For the text-containing cell, return its midpoint in (X, Y) coordinate format. 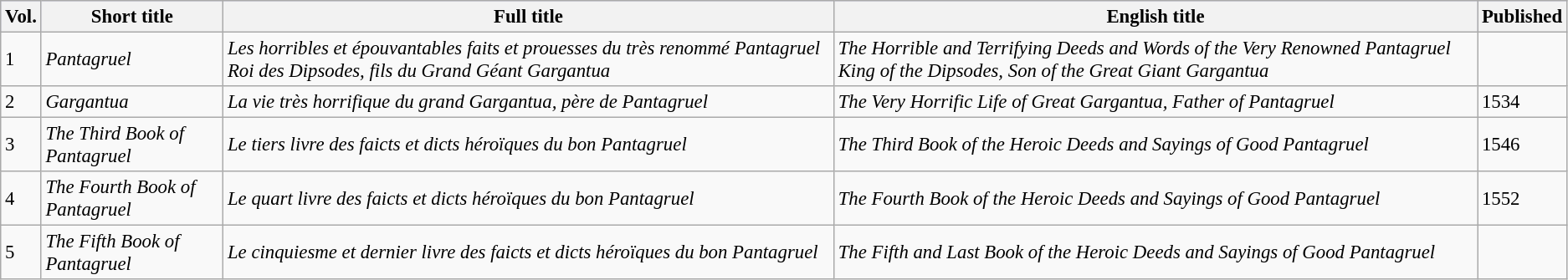
1534 (1523, 102)
4 (21, 199)
The Third Book of Pantagruel (132, 145)
3 (21, 145)
Pantagruel (132, 60)
1546 (1523, 145)
The Fifth and Last Book of the Heroic Deeds and Sayings of Good Pantagruel (1155, 252)
1552 (1523, 199)
Les horribles et épouvantables faits et prouesses du très renommé Pantagruel Roi des Dipsodes, fils du Grand Géant Gargantua (529, 60)
5 (21, 252)
The Fourth Book of Pantagruel (132, 199)
Le quart livre des faicts et dicts héroïques du bon Pantagruel (529, 199)
The Fifth Book of Pantagruel (132, 252)
1 (21, 60)
Le cinquiesme et dernier livre des faicts et dicts héroïques du bon Pantagruel (529, 252)
Gargantua (132, 102)
Published (1523, 17)
Full title (529, 17)
The Fourth Book of the Heroic Deeds and Sayings of Good Pantagruel (1155, 199)
English title (1155, 17)
The Third Book of the Heroic Deeds and Sayings of Good Pantagruel (1155, 145)
The Very Horrific Life of Great Gargantua, Father of Pantagruel (1155, 102)
The Horrible and Terrifying Deeds and Words of the Very Renowned Pantagruel King of the Dipsodes, Son of the Great Giant Gargantua (1155, 60)
Short title (132, 17)
La vie très horrifique du grand Gargantua, père de Pantagruel (529, 102)
2 (21, 102)
Vol. (21, 17)
Le tiers livre des faicts et dicts héroïques du bon Pantagruel (529, 145)
